Provide the [X, Y] coordinate of the cell's center where the given text is located.  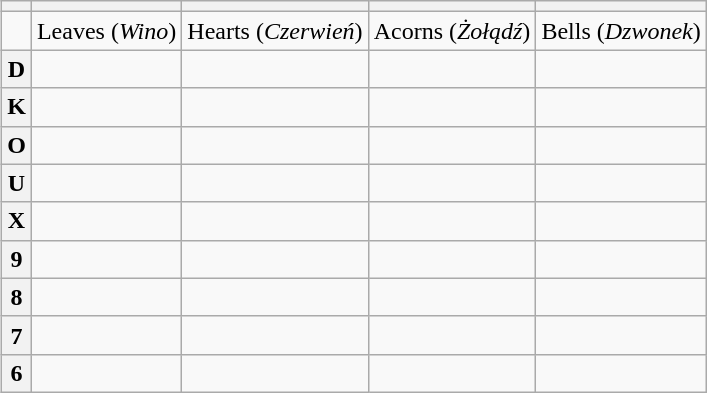
Leaves (Wino) [106, 31]
6 [17, 373]
7 [17, 335]
Bells (Dzwonek) [621, 31]
U [17, 183]
Acorns (Żołądź) [452, 31]
8 [17, 297]
Hearts (Czerwień) [275, 31]
9 [17, 259]
O [17, 145]
D [17, 69]
K [17, 107]
X [17, 221]
